Provide the (X, Y) coordinate of the cell's center where the given text is located.  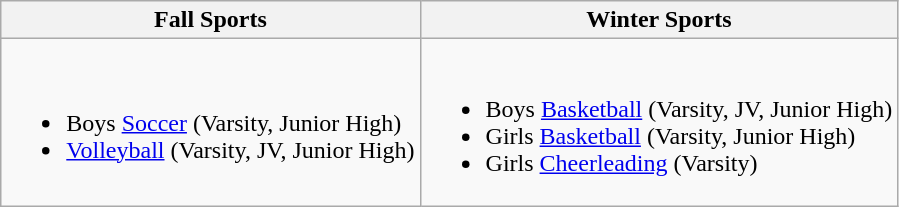
Winter Sports (659, 20)
Boys Soccer (Varsity, Junior High)Volleyball (Varsity, JV, Junior High) (210, 122)
Boys Basketball (Varsity, JV, Junior High)Girls Basketball (Varsity, Junior High)Girls Cheerleading (Varsity) (659, 122)
Fall Sports (210, 20)
